Return the [x, y] coordinate for the center point of the cell that contains the specified text.  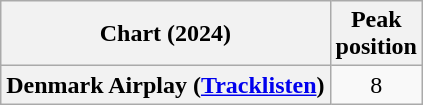
8 [376, 85]
Chart (2024) [166, 34]
Denmark Airplay (Tracklisten) [166, 85]
Peakposition [376, 34]
